Identify which cell holds the provided text, then report its (x, y) central coordinate. 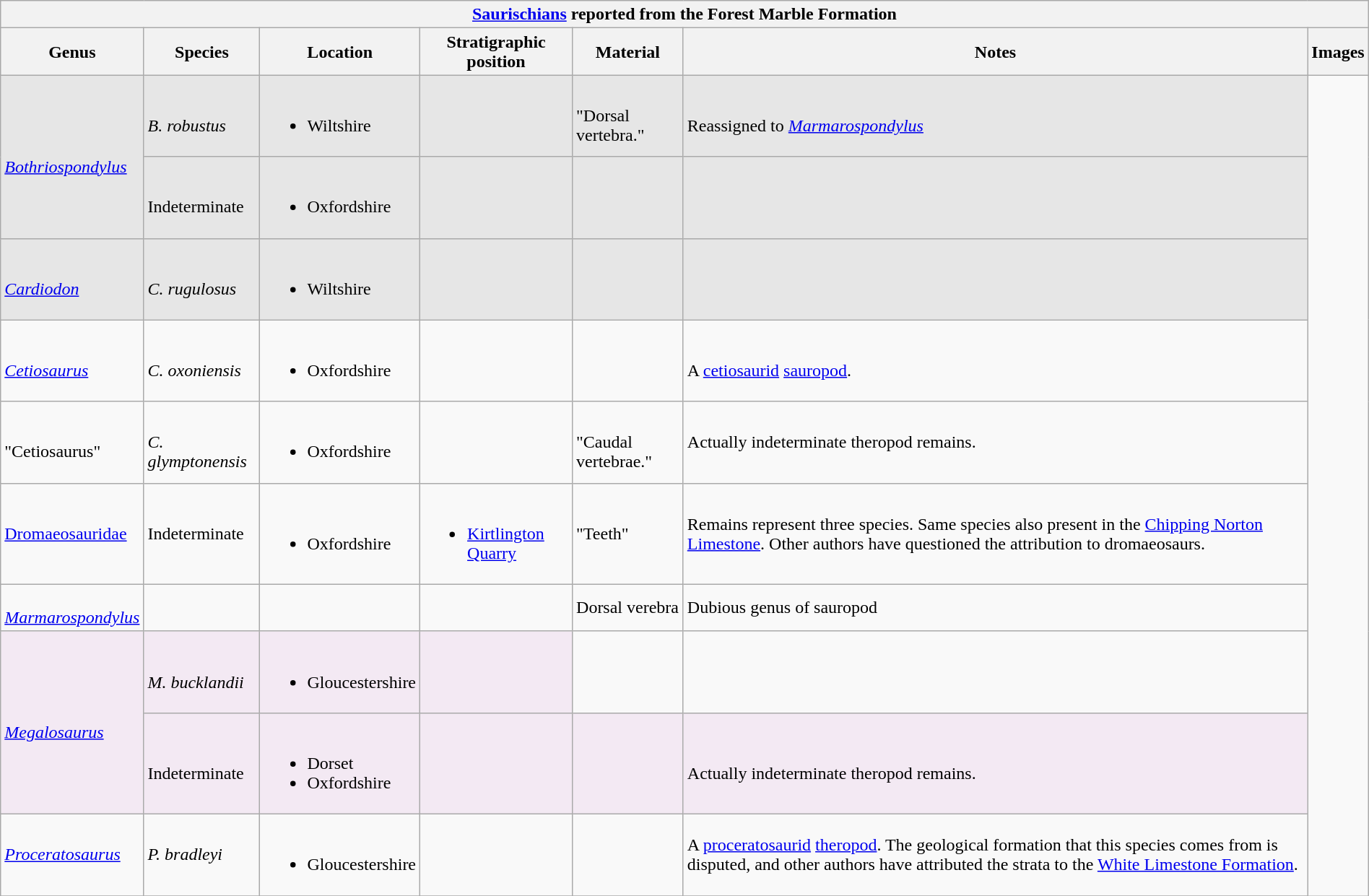
M. bucklandii (202, 671)
Marmarospondylus (72, 608)
"Caudal vertebrae." (628, 442)
B. robustus (202, 116)
Cardiodon (72, 279)
"Teeth" (628, 534)
Dubious genus of sauropod (995, 608)
Species (202, 52)
Genus (72, 52)
Cetiosaurus (72, 361)
Dromaeosauridae (72, 534)
Proceratosaurus (72, 855)
Megalosaurus (72, 722)
Location (340, 52)
Images (1338, 52)
Saurischians reported from the Forest Marble Formation (684, 14)
Bothriospondylus (72, 157)
DorsetOxfordshire (340, 763)
Reassigned to Marmarospondylus (995, 116)
Stratigraphic position (497, 52)
Material (628, 52)
P. bradleyi (202, 855)
C. rugulosus (202, 279)
C. glymptonensis (202, 442)
Notes (995, 52)
"Cetiosaurus" (72, 442)
C. oxoniensis (202, 361)
A cetiosaurid sauropod. (995, 361)
"Dorsal vertebra." (628, 116)
Dorsal verebra (628, 608)
Kirtlington Quarry (497, 534)
